Find where the given text appears and provide that cell's center as [x, y] coordinate. 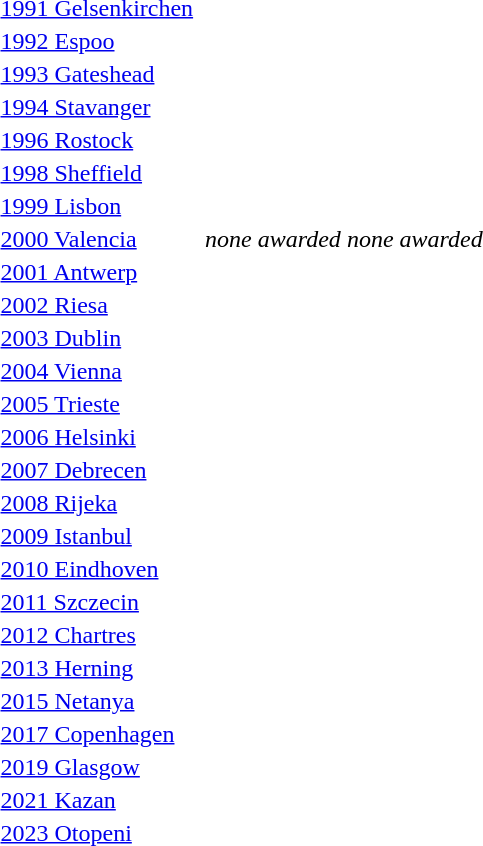
none awarded [274, 239]
